For the text-containing cell, return its midpoint in (X, Y) coordinate format. 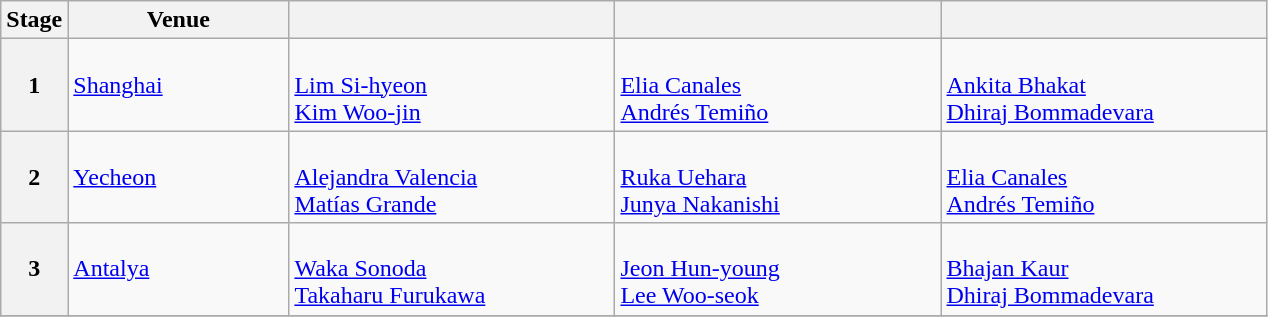
Stage (34, 20)
Venue (178, 20)
Waka Sonoda Takaharu Furukawa (452, 269)
Antalya (178, 269)
Jeon Hun-young Lee Woo-seok (778, 269)
Alejandra Valencia Matías Grande (452, 177)
2 (34, 177)
1 (34, 85)
Shanghai (178, 85)
Yecheon (178, 177)
Lim Si-hyeon Kim Woo-jin (452, 85)
Bhajan Kaur Dhiraj Bommadevara (1104, 269)
Ankita Bhakat Dhiraj Bommadevara (1104, 85)
3 (34, 269)
Ruka Uehara Junya Nakanishi (778, 177)
